Output the [X, Y] coordinate of the center of the cell containing the given text.  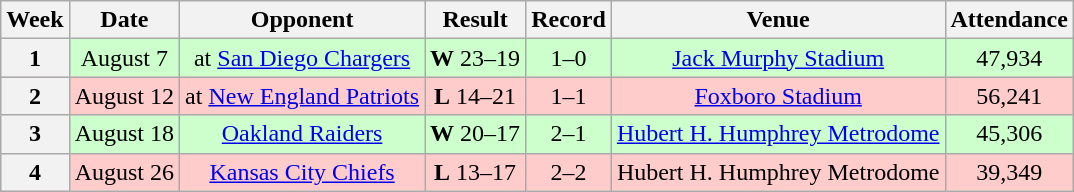
Result [476, 20]
August 18 [124, 134]
39,349 [1009, 172]
1–1 [569, 96]
45,306 [1009, 134]
August 12 [124, 96]
Attendance [1009, 20]
Week [35, 20]
Record [569, 20]
Kansas City Chiefs [302, 172]
1 [35, 58]
at New England Patriots [302, 96]
Venue [778, 20]
Date [124, 20]
August 7 [124, 58]
W 20–17 [476, 134]
2 [35, 96]
at San Diego Chargers [302, 58]
2–2 [569, 172]
L 14–21 [476, 96]
3 [35, 134]
W 23–19 [476, 58]
1–0 [569, 58]
47,934 [1009, 58]
56,241 [1009, 96]
L 13–17 [476, 172]
Jack Murphy Stadium [778, 58]
August 26 [124, 172]
4 [35, 172]
2–1 [569, 134]
Foxboro Stadium [778, 96]
Oakland Raiders [302, 134]
Opponent [302, 20]
